Identify which cell holds the provided text, then report its (x, y) central coordinate. 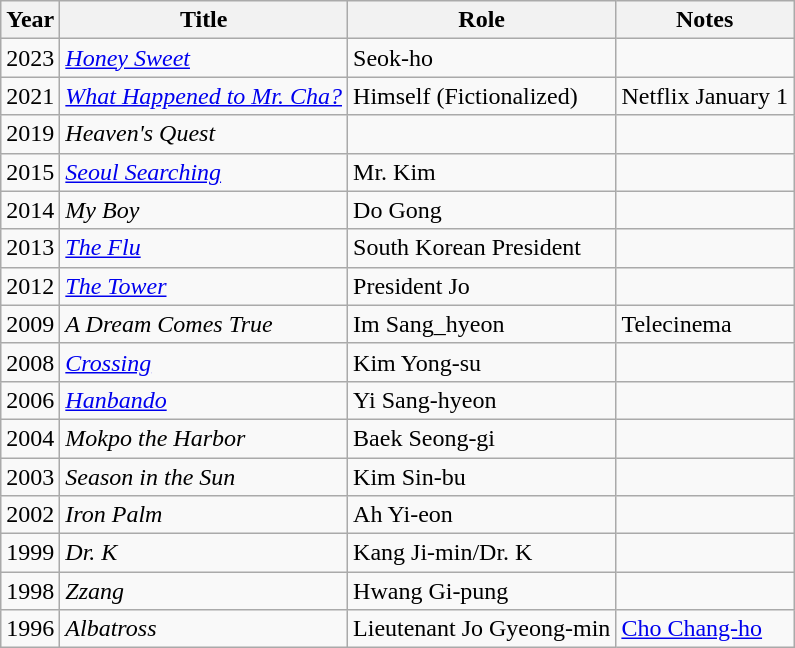
Mr. Kim (482, 172)
Albatross (204, 629)
Hwang Gi-pung (482, 591)
Seok-ho (482, 58)
Notes (705, 20)
2012 (30, 286)
2003 (30, 477)
2015 (30, 172)
Baek Seong-gi (482, 438)
Iron Palm (204, 515)
Netflix January 1 (705, 96)
2009 (30, 324)
Himself (Fictionalized) (482, 96)
Ah Yi-eon (482, 515)
1996 (30, 629)
Role (482, 20)
Seoul Searching (204, 172)
Honey Sweet (204, 58)
Do Gong (482, 210)
Yi Sang-hyeon (482, 400)
Title (204, 20)
President Jo (482, 286)
2004 (30, 438)
Dr. K (204, 553)
Kang Ji-min/Dr. K (482, 553)
Heaven's Quest (204, 134)
South Korean President (482, 248)
The Flu (204, 248)
Year (30, 20)
Kim Yong-su (482, 362)
Kim Sin-bu (482, 477)
Season in the Sun (204, 477)
2013 (30, 248)
Telecinema (705, 324)
Cho Chang-ho (705, 629)
What Happened to Mr. Cha? (204, 96)
My Boy (204, 210)
Hanbando (204, 400)
Im Sang_hyeon (482, 324)
Lieutenant Jo Gyeong-min (482, 629)
2019 (30, 134)
Zzang (204, 591)
Crossing (204, 362)
2023 (30, 58)
The Tower (204, 286)
2006 (30, 400)
2014 (30, 210)
Mokpo the Harbor (204, 438)
1999 (30, 553)
1998 (30, 591)
2002 (30, 515)
A Dream Comes True (204, 324)
2008 (30, 362)
2021 (30, 96)
